Determine the [X, Y] coordinate at the center of the cell enclosing the given text.  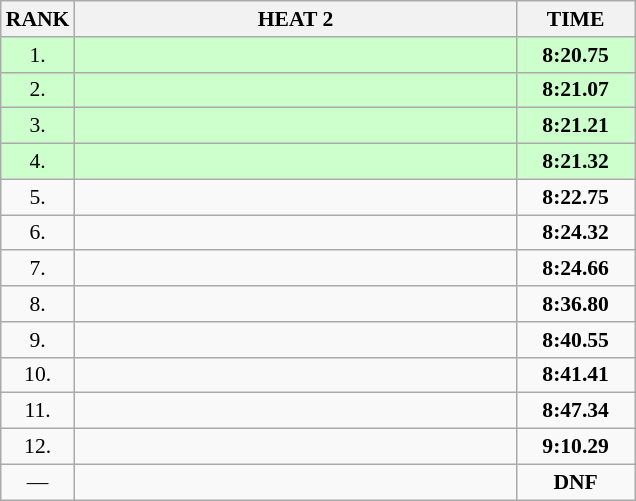
9. [38, 340]
8:21.07 [576, 90]
8:21.21 [576, 126]
HEAT 2 [295, 19]
8:22.75 [576, 197]
DNF [576, 482]
3. [38, 126]
8. [38, 304]
5. [38, 197]
8:40.55 [576, 340]
8:20.75 [576, 55]
8:24.66 [576, 269]
— [38, 482]
TIME [576, 19]
6. [38, 233]
7. [38, 269]
4. [38, 162]
8:41.41 [576, 375]
10. [38, 375]
9:10.29 [576, 447]
8:21.32 [576, 162]
8:36.80 [576, 304]
12. [38, 447]
2. [38, 90]
8:24.32 [576, 233]
8:47.34 [576, 411]
11. [38, 411]
RANK [38, 19]
1. [38, 55]
